Return the [x, y] coordinate for the center point of the cell that contains the specified text.  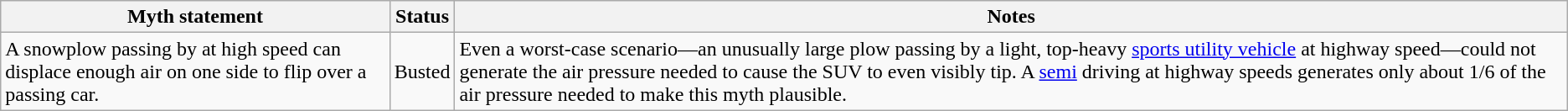
Busted [422, 71]
Notes [1011, 17]
Status [422, 17]
A snowplow passing by at high speed can displace enough air on one side to flip over a passing car. [195, 71]
Myth statement [195, 17]
